Determine the [x, y] coordinate at the center of the cell enclosing the given text.  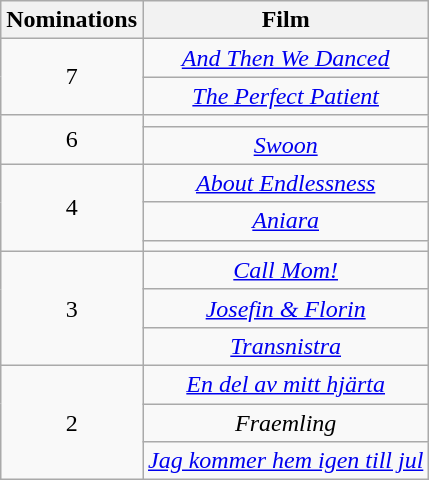
Josefin & Florin [285, 308]
Nominations [72, 20]
Jag kommer hem igen till jul [285, 461]
Call Mom! [285, 270]
Swoon [285, 145]
Aniara [285, 221]
En del av mitt hjärta [285, 384]
Transnistra [285, 346]
About Endlessness [285, 183]
Film [285, 20]
3 [72, 308]
6 [72, 140]
Fraemling [285, 423]
4 [72, 208]
The Perfect Patient [285, 96]
2 [72, 422]
And Then We Danced [285, 58]
7 [72, 77]
